Determine the [X, Y] coordinate at the center of the cell enclosing the given text.  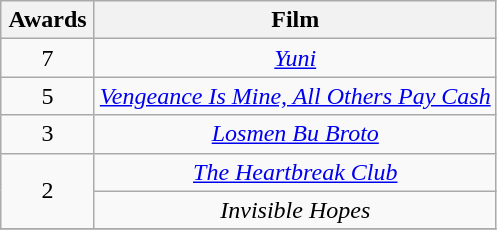
5 [48, 96]
The Heartbreak Club [295, 172]
Losmen Bu Broto [295, 134]
2 [48, 191]
3 [48, 134]
Yuni [295, 58]
Film [295, 20]
7 [48, 58]
Vengeance Is Mine, All Others Pay Cash [295, 96]
Awards [48, 20]
Invisible Hopes [295, 210]
